Find where the given text appears and provide that cell's center as (x, y) coordinate. 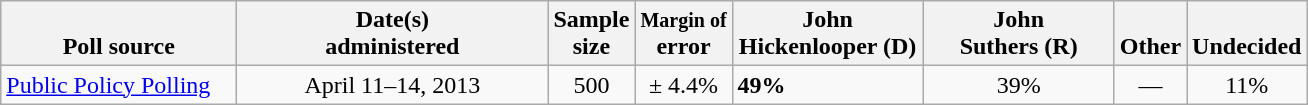
Other (1150, 34)
Public Policy Polling (119, 85)
39% (1018, 85)
Margin oferror (684, 34)
± 4.4% (684, 85)
JohnSuthers (R) (1018, 34)
49% (828, 85)
— (1150, 85)
JohnHickenlooper (D) (828, 34)
11% (1247, 85)
April 11–14, 2013 (392, 85)
Date(s)administered (392, 34)
Poll source (119, 34)
Samplesize (592, 34)
Undecided (1247, 34)
500 (592, 85)
